Output the (x, y) coordinate of the center of the cell containing the given text.  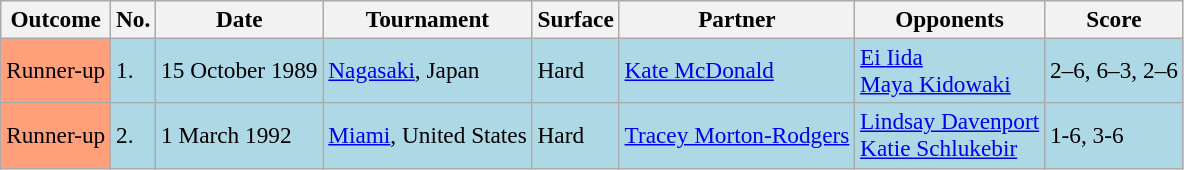
Outcome (56, 19)
1. (134, 70)
1-6, 3-6 (1114, 136)
15 October 1989 (240, 70)
2–6, 6–3, 2–6 (1114, 70)
2. (134, 136)
Tournament (428, 19)
Lindsay Davenport Katie Schlukebir (950, 136)
Score (1114, 19)
Tracey Morton-Rodgers (737, 136)
No. (134, 19)
Opponents (950, 19)
Ei Iida Maya Kidowaki (950, 70)
Miami, United States (428, 136)
Surface (576, 19)
Date (240, 19)
1 March 1992 (240, 136)
Partner (737, 19)
Nagasaki, Japan (428, 70)
Kate McDonald (737, 70)
